From the cell containing the given text, extract its center point as [x, y] coordinate. 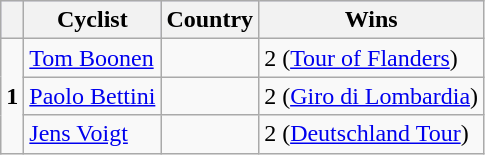
Wins [372, 20]
Cyclist [92, 20]
2 (Deutschland Tour) [372, 134]
Jens Voigt [92, 134]
Paolo Bettini [92, 96]
Tom Boonen [92, 58]
2 (Tour of Flanders) [372, 58]
1 [12, 96]
2 (Giro di Lombardia) [372, 96]
Country [210, 20]
